For the text-containing cell, return its midpoint in [X, Y] coordinate format. 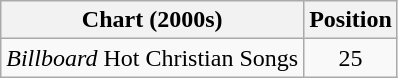
Position [351, 20]
25 [351, 58]
Billboard Hot Christian Songs [152, 58]
Chart (2000s) [152, 20]
